Extract the [x, y] coordinate from the center of the cell holding the provided text.  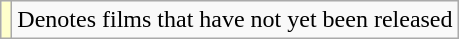
Denotes films that have not yet been released [235, 20]
